Return (X, Y) of the center of cell containing provided text 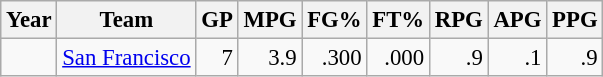
Team (126, 20)
FT% (398, 20)
7 (217, 58)
San Francisco (126, 58)
PPG (575, 20)
3.9 (270, 58)
.000 (398, 58)
.300 (334, 58)
FG% (334, 20)
RPG (458, 20)
Year (29, 20)
MPG (270, 20)
.1 (518, 58)
APG (518, 20)
GP (217, 20)
